Output the (X, Y) coordinate of the center of the cell containing the given text.  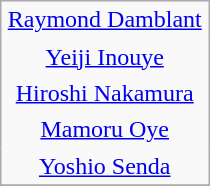
Mamoru Oye (104, 130)
Hiroshi Nakamura (104, 94)
Yoshio Senda (104, 166)
Raymond Damblant (104, 20)
Yeiji Inouye (104, 56)
